Search for the cell housing the specified text and yield its [x, y] center coordinate. 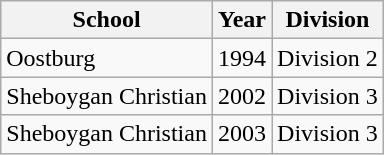
Division 2 [328, 58]
Division [328, 20]
Oostburg [107, 58]
Year [242, 20]
2003 [242, 134]
1994 [242, 58]
School [107, 20]
2002 [242, 96]
